Return the (x, y) coordinate for the center point of the cell that contains the specified text.  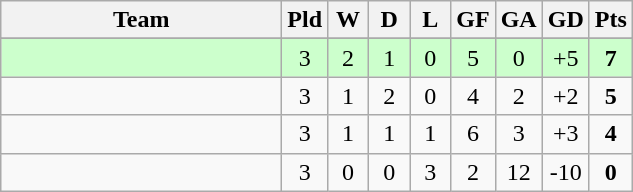
7 (610, 58)
Pld (305, 20)
+3 (566, 134)
12 (518, 172)
Team (142, 20)
6 (473, 134)
GF (473, 20)
GD (566, 20)
-10 (566, 172)
L (430, 20)
+2 (566, 96)
Pts (610, 20)
+5 (566, 58)
W (348, 20)
GA (518, 20)
D (390, 20)
